Find where the given text appears and provide that cell's center as [x, y] coordinate. 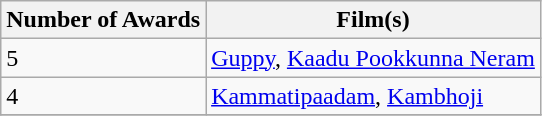
Number of Awards [104, 20]
Guppy, Kaadu Pookkunna Neram [374, 58]
5 [104, 58]
4 [104, 96]
Kammatipaadam, Kambhoji [374, 96]
Film(s) [374, 20]
